Find where the given text appears and provide that cell's center as [X, Y] coordinate. 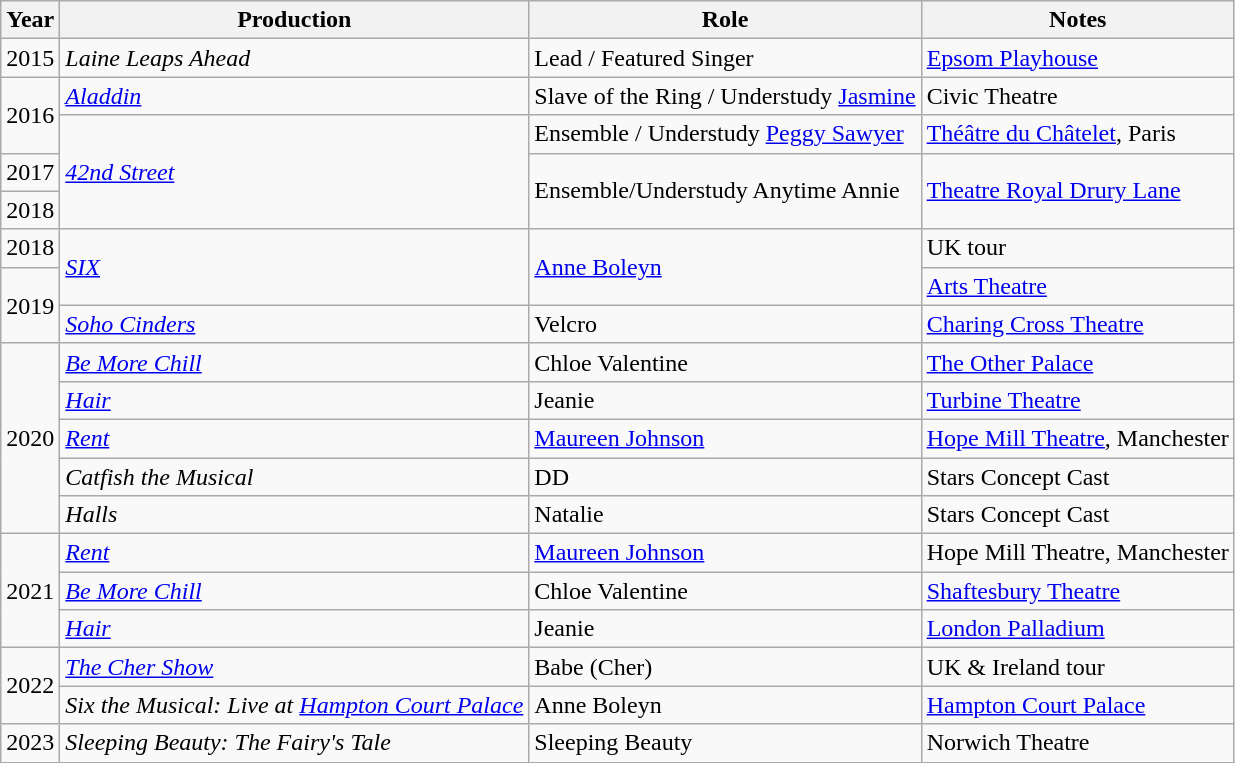
Epsom Playhouse [1078, 58]
Civic Theatre [1078, 96]
DD [725, 477]
Ensemble / Understudy Peggy Sawyer [725, 134]
Role [725, 20]
2017 [30, 172]
Arts Theatre [1078, 286]
2021 [30, 591]
2023 [30, 743]
Norwich Theatre [1078, 743]
Babe (Cher) [725, 667]
UK tour [1078, 248]
Year [30, 20]
Shaftesbury Theatre [1078, 591]
Velcro [725, 324]
Notes [1078, 20]
Aladdin [294, 96]
Sleeping Beauty: The Fairy's Tale [294, 743]
The Cher Show [294, 667]
2019 [30, 305]
2015 [30, 58]
Production [294, 20]
Hampton Court Palace [1078, 705]
Ensemble/Understudy Anytime Annie [725, 191]
Sleeping Beauty [725, 743]
London Palladium [1078, 629]
Theatre Royal Drury Lane [1078, 191]
SIX [294, 267]
Laine Leaps Ahead [294, 58]
Lead / Featured Singer [725, 58]
42nd Street [294, 172]
Théâtre du Châtelet, Paris [1078, 134]
Halls [294, 515]
UK & Ireland tour [1078, 667]
Catfish the Musical [294, 477]
Slave of the Ring / Understudy Jasmine [725, 96]
Charing Cross Theatre [1078, 324]
The Other Palace [1078, 362]
Turbine Theatre [1078, 400]
2020 [30, 438]
Soho Cinders [294, 324]
Six the Musical: Live at Hampton Court Palace [294, 705]
2016 [30, 115]
2022 [30, 686]
Natalie [725, 515]
